Pinpoint the cell where the given text exists, returning its [X, Y] midpoint coordinate. 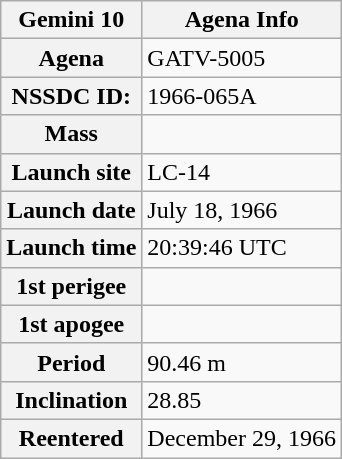
Launch time [72, 248]
Reentered [72, 438]
Launch site [72, 172]
28.85 [242, 400]
1st perigee [72, 286]
December 29, 1966 [242, 438]
Inclination [72, 400]
Gemini 10 [72, 20]
1966-065A [242, 96]
20:39:46 UTC [242, 248]
1st apogee [72, 324]
Agena [72, 58]
90.46 m [242, 362]
Mass [72, 134]
GATV-5005 [242, 58]
LC-14 [242, 172]
NSSDC ID: [72, 96]
Period [72, 362]
July 18, 1966 [242, 210]
Launch date [72, 210]
Agena Info [242, 20]
